Output the [x, y] coordinate of the center of the cell containing the given text.  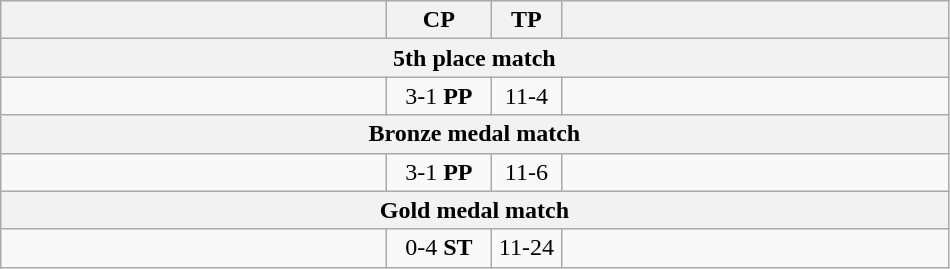
Bronze medal match [474, 134]
11-6 [526, 172]
TP [526, 20]
Gold medal match [474, 210]
CP [439, 20]
5th place match [474, 58]
0-4 ST [439, 248]
11-4 [526, 96]
11-24 [526, 248]
